Find where the given text appears and provide that cell's center as (x, y) coordinate. 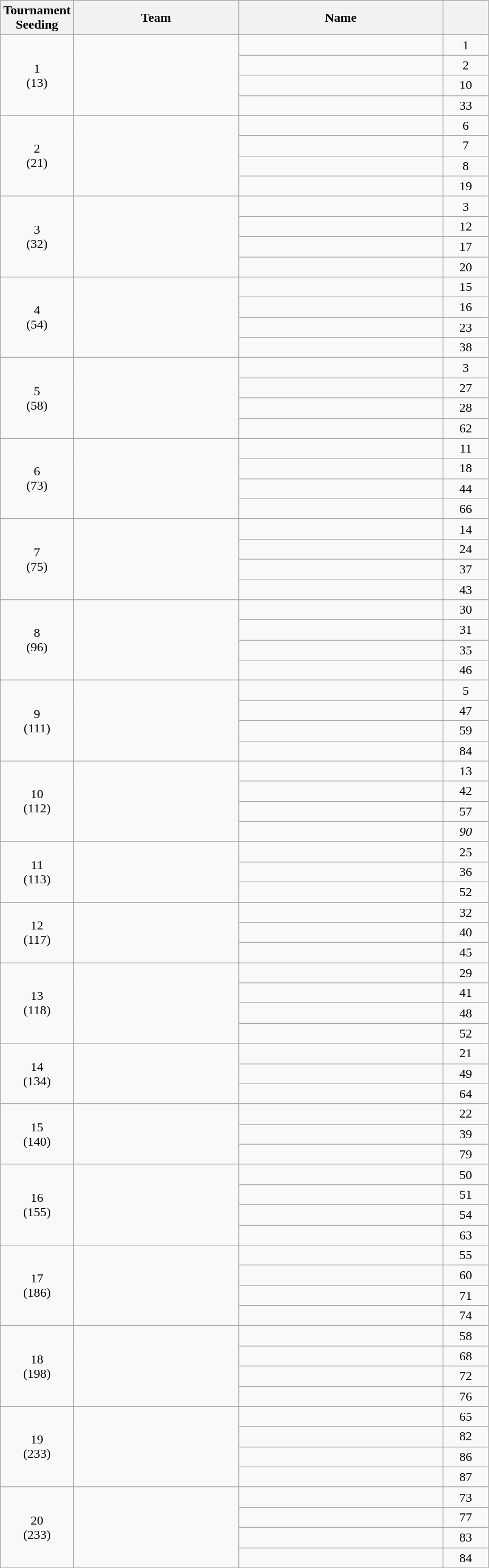
54 (466, 1215)
72 (466, 1376)
76 (466, 1396)
42 (466, 791)
35 (466, 650)
19 (466, 186)
7(75) (37, 559)
73 (466, 1497)
66 (466, 509)
23 (466, 327)
8(96) (37, 640)
12 (466, 226)
22 (466, 1114)
74 (466, 1316)
79 (466, 1154)
6 (466, 126)
6(73) (37, 479)
15(140) (37, 1134)
33 (466, 105)
5 (466, 690)
16(155) (37, 1204)
8 (466, 166)
21 (466, 1053)
57 (466, 811)
86 (466, 1457)
64 (466, 1094)
46 (466, 670)
90 (466, 831)
20 (466, 267)
27 (466, 388)
13 (466, 771)
37 (466, 569)
44 (466, 489)
55 (466, 1255)
28 (466, 408)
1 (466, 45)
45 (466, 953)
11 (466, 448)
14 (466, 529)
38 (466, 348)
15 (466, 287)
17 (466, 246)
5(58) (37, 398)
71 (466, 1296)
17(186) (37, 1286)
65 (466, 1416)
31 (466, 630)
82 (466, 1437)
Team (156, 18)
59 (466, 731)
18(198) (37, 1366)
36 (466, 872)
Name (341, 18)
48 (466, 1013)
60 (466, 1275)
49 (466, 1074)
18 (466, 468)
24 (466, 549)
13(118) (37, 1003)
19(233) (37, 1447)
1(13) (37, 75)
10 (466, 85)
20(233) (37, 1527)
3(32) (37, 236)
25 (466, 852)
83 (466, 1537)
63 (466, 1235)
43 (466, 590)
39 (466, 1134)
29 (466, 973)
32 (466, 912)
4(54) (37, 317)
14(134) (37, 1074)
9(111) (37, 721)
41 (466, 993)
12(117) (37, 932)
2(21) (37, 156)
16 (466, 307)
62 (466, 428)
87 (466, 1477)
11(113) (37, 872)
40 (466, 933)
68 (466, 1356)
50 (466, 1174)
30 (466, 610)
2 (466, 65)
58 (466, 1336)
Tournament Seeding (37, 18)
77 (466, 1517)
51 (466, 1194)
47 (466, 711)
7 (466, 146)
10(112) (37, 801)
